Find where the given text appears and provide that cell's center as [X, Y] coordinate. 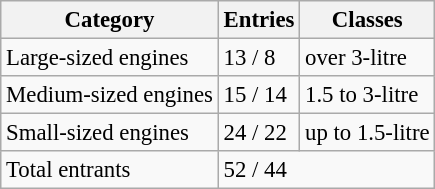
Category [110, 20]
13 / 8 [258, 58]
15 / 14 [258, 95]
24 / 22 [258, 133]
Classes [368, 20]
up to 1.5-litre [368, 133]
Total entrants [110, 170]
Entries [258, 20]
Large-sized engines [110, 58]
Medium-sized engines [110, 95]
1.5 to 3-litre [368, 95]
Small-sized engines [110, 133]
over 3-litre [368, 58]
52 / 44 [326, 170]
